Determine the [x, y] coordinate at the center of the cell enclosing the given text.  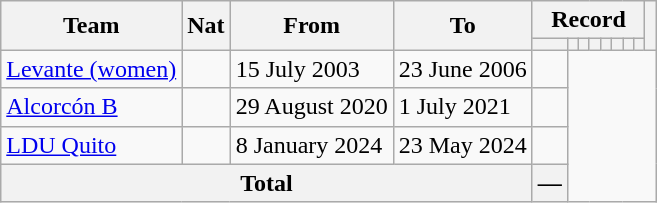
23 June 2006 [462, 69]
— [550, 183]
Nat [206, 26]
1 July 2021 [462, 107]
23 May 2024 [462, 145]
Total [267, 183]
To [462, 26]
From [312, 26]
Alcorcón B [92, 107]
15 July 2003 [312, 69]
Record [588, 20]
8 January 2024 [312, 145]
LDU Quito [92, 145]
Team [92, 26]
Levante (women) [92, 69]
29 August 2020 [312, 107]
